Capture the cell that displays the provided text and extract its [x, y] central coordinate. 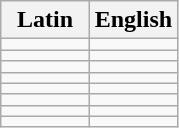
English [133, 20]
Latin [45, 20]
